Identify which cell holds the provided text, then report its (x, y) central coordinate. 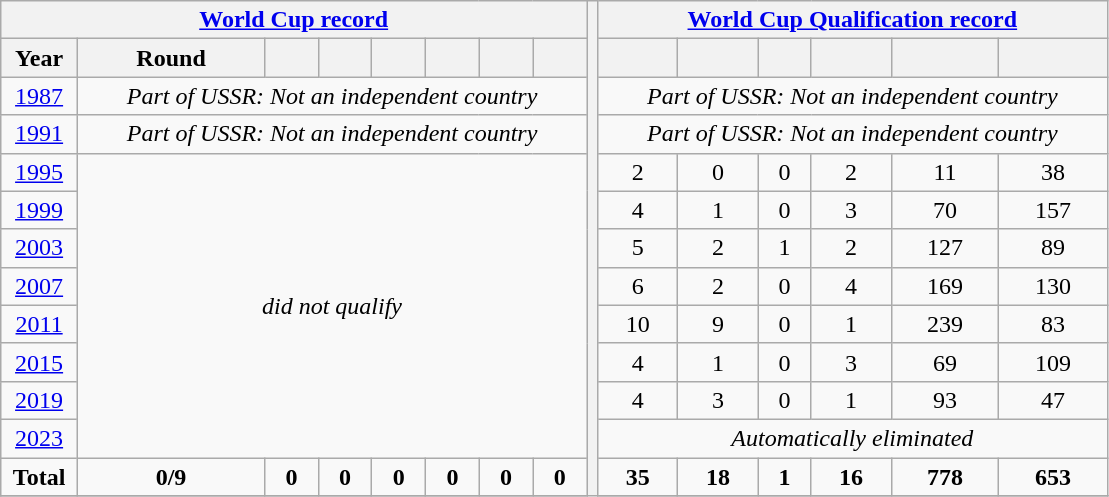
5 (638, 248)
130 (1053, 286)
2003 (40, 248)
did not qualify (332, 305)
157 (1053, 210)
127 (945, 248)
1995 (40, 172)
1987 (40, 96)
47 (1053, 400)
35 (638, 477)
1999 (40, 210)
2023 (40, 438)
6 (638, 286)
11 (945, 172)
0/9 (170, 477)
239 (945, 324)
89 (1053, 248)
2011 (40, 324)
109 (1053, 362)
9 (718, 324)
Automatically eliminated (852, 438)
83 (1053, 324)
93 (945, 400)
38 (1053, 172)
653 (1053, 477)
Total (40, 477)
2015 (40, 362)
16 (851, 477)
169 (945, 286)
Round (170, 58)
1991 (40, 134)
778 (945, 477)
Year (40, 58)
70 (945, 210)
10 (638, 324)
World Cup Qualification record (852, 20)
69 (945, 362)
2007 (40, 286)
World Cup record (294, 20)
18 (718, 477)
2019 (40, 400)
